Provide the [x, y] coordinate of the cell's center where the given text is located.  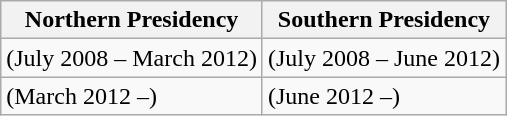
(March 2012 –) [132, 96]
(June 2012 –) [384, 96]
(July 2008 – March 2012) [132, 58]
Northern Presidency [132, 20]
(July 2008 – June 2012) [384, 58]
Southern Presidency [384, 20]
